Scan for the cell matching the given text and deliver its [X, Y] coordinate at center. 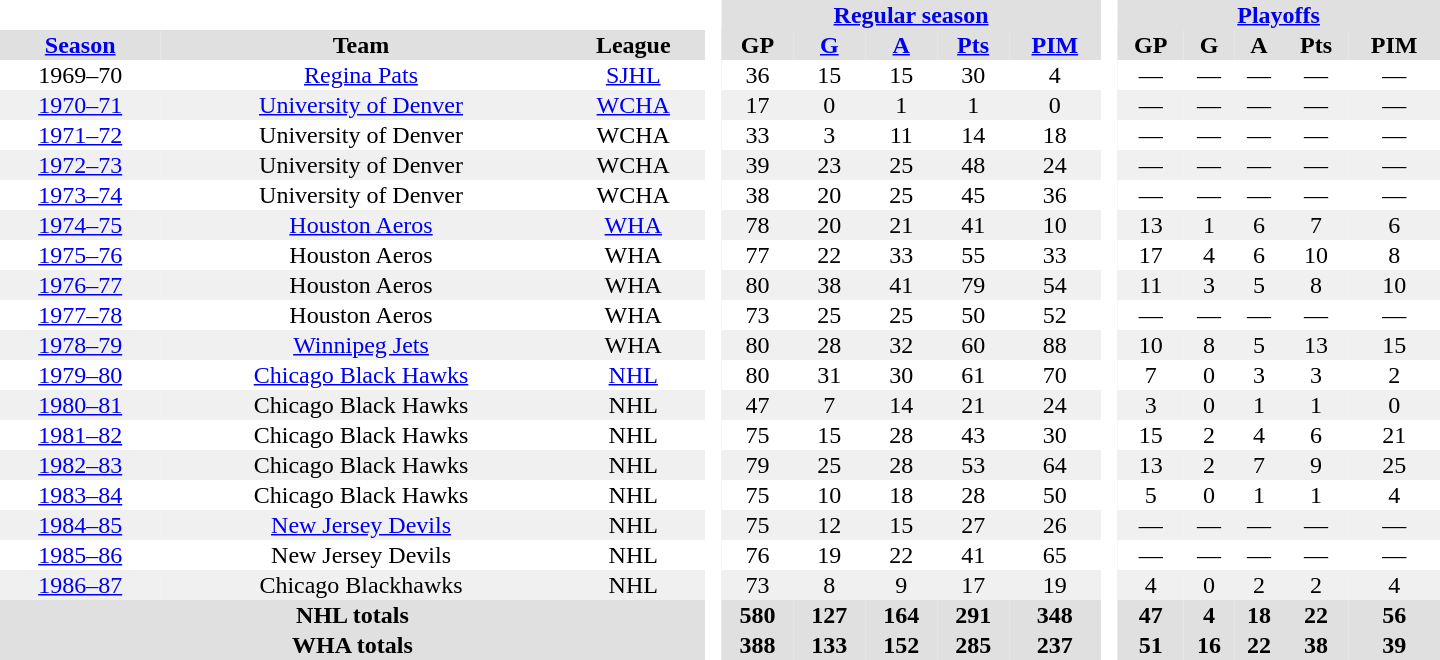
Playoffs [1278, 15]
Regular season [910, 15]
1983–84 [80, 495]
1982–83 [80, 465]
78 [757, 225]
48 [973, 165]
88 [1055, 345]
1972–73 [80, 165]
1980–81 [80, 405]
SJHL [634, 75]
1985–86 [80, 555]
1970–71 [80, 105]
60 [973, 345]
1973–74 [80, 195]
65 [1055, 555]
55 [973, 255]
16 [1209, 645]
27 [973, 525]
1979–80 [80, 375]
45 [973, 195]
Regina Pats [360, 75]
43 [973, 435]
64 [1055, 465]
1969–70 [80, 75]
1971–72 [80, 135]
133 [829, 645]
348 [1055, 615]
Season [80, 45]
237 [1055, 645]
127 [829, 615]
61 [973, 375]
1984–85 [80, 525]
26 [1055, 525]
League [634, 45]
32 [901, 345]
1978–79 [80, 345]
1976–77 [80, 285]
1981–82 [80, 435]
285 [973, 645]
76 [757, 555]
77 [757, 255]
164 [901, 615]
53 [973, 465]
1977–78 [80, 315]
31 [829, 375]
23 [829, 165]
580 [757, 615]
54 [1055, 285]
1975–76 [80, 255]
12 [829, 525]
Winnipeg Jets [360, 345]
152 [901, 645]
56 [1394, 615]
51 [1150, 645]
Team [360, 45]
Chicago Blackhawks [360, 585]
52 [1055, 315]
NHL totals [352, 615]
70 [1055, 375]
1986–87 [80, 585]
WHA totals [352, 645]
1974–75 [80, 225]
388 [757, 645]
291 [973, 615]
